Output the (x, y) coordinate of the center of the cell containing the given text.  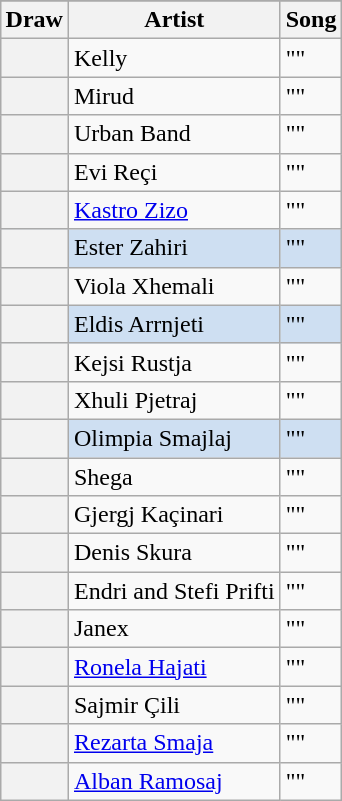
Artist (174, 20)
Sajmir Çili (174, 705)
Alban Ramosaj (174, 781)
Draw (34, 20)
Denis Skura (174, 553)
Mirud (174, 96)
Gjergj Kaçinari (174, 515)
Endri and Stefi Prifti (174, 591)
Olimpia Smajlaj (174, 438)
Rezarta Smaja (174, 743)
Kastro Zizo (174, 210)
Kelly (174, 58)
Shega (174, 477)
Janex (174, 629)
Eldis Arrnjeti (174, 324)
Xhuli Pjetraj (174, 400)
Ester Zahiri (174, 248)
Song (311, 20)
Evi Reçi (174, 172)
Viola Xhemali (174, 286)
Kejsi Rustja (174, 362)
Ronela Hajati (174, 667)
Urban Band (174, 134)
